Extract the [X, Y] coordinate from the center of the cell holding the provided text.  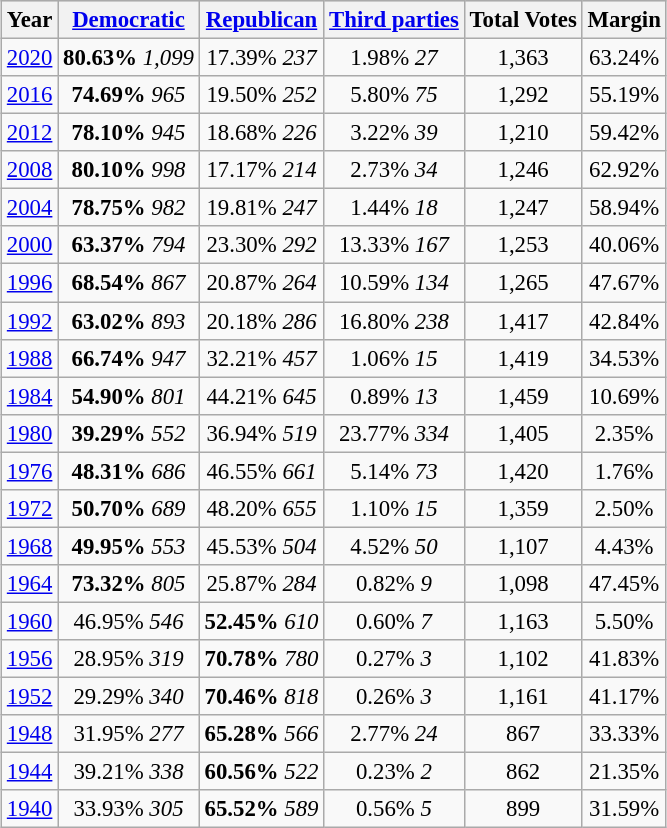
55.19% [624, 95]
1,246 [523, 170]
Margin [624, 20]
65.52% 589 [261, 809]
16.80% 238 [394, 321]
0.60% 7 [394, 621]
1992 [30, 321]
1,459 [523, 396]
20.18% 286 [261, 321]
2.77% 24 [394, 734]
42.84% [624, 321]
Third parties [394, 20]
2020 [30, 58]
39.29% 552 [129, 433]
1972 [30, 509]
62.92% [624, 170]
1,102 [523, 659]
23.77% 334 [394, 433]
52.45% 610 [261, 621]
47.67% [624, 283]
2.73% 34 [394, 170]
39.21% 338 [129, 772]
32.21% 457 [261, 358]
1,247 [523, 208]
5.80% 75 [394, 95]
25.87% 284 [261, 584]
50.70% 689 [129, 509]
1.98% 27 [394, 58]
2012 [30, 133]
2016 [30, 95]
1,163 [523, 621]
0.23% 2 [394, 772]
1940 [30, 809]
18.68% 226 [261, 133]
48.31% 686 [129, 471]
60.56% 522 [261, 772]
1964 [30, 584]
0.26% 3 [394, 697]
1,417 [523, 321]
1,107 [523, 546]
2000 [30, 245]
1952 [30, 697]
1956 [30, 659]
70.46% 818 [261, 697]
29.29% 340 [129, 697]
1.76% [624, 471]
78.75% 982 [129, 208]
31.95% 277 [129, 734]
31.59% [624, 809]
17.17% 214 [261, 170]
19.50% 252 [261, 95]
65.28% 566 [261, 734]
1,098 [523, 584]
1.06% 15 [394, 358]
48.20% 655 [261, 509]
1944 [30, 772]
1996 [30, 283]
1.10% 15 [394, 509]
867 [523, 734]
73.32% 805 [129, 584]
0.82% 9 [394, 584]
17.39% 237 [261, 58]
1.44% 18 [394, 208]
0.27% 3 [394, 659]
1,405 [523, 433]
23.30% 292 [261, 245]
34.53% [624, 358]
1,419 [523, 358]
1,292 [523, 95]
68.54% 867 [129, 283]
Republican [261, 20]
28.95% 319 [129, 659]
Democratic [129, 20]
Year [30, 20]
1948 [30, 734]
862 [523, 772]
0.89% 13 [394, 396]
44.21% 645 [261, 396]
1,253 [523, 245]
4.52% 50 [394, 546]
70.78% 780 [261, 659]
899 [523, 809]
41.83% [624, 659]
63.24% [624, 58]
1980 [30, 433]
1,359 [523, 509]
2004 [30, 208]
63.37% 794 [129, 245]
1,161 [523, 697]
41.17% [624, 697]
54.90% 801 [129, 396]
20.87% 264 [261, 283]
4.43% [624, 546]
78.10% 945 [129, 133]
1976 [30, 471]
1,363 [523, 58]
59.42% [624, 133]
21.35% [624, 772]
Total Votes [523, 20]
1968 [30, 546]
10.69% [624, 396]
63.02% 893 [129, 321]
1,210 [523, 133]
49.95% 553 [129, 546]
10.59% 134 [394, 283]
1984 [30, 396]
13.33% 167 [394, 245]
45.53% 504 [261, 546]
40.06% [624, 245]
1988 [30, 358]
1960 [30, 621]
2.50% [624, 509]
2.35% [624, 433]
58.94% [624, 208]
47.45% [624, 584]
80.63% 1,099 [129, 58]
33.33% [624, 734]
36.94% 519 [261, 433]
2008 [30, 170]
19.81% 247 [261, 208]
74.69% 965 [129, 95]
5.14% 73 [394, 471]
46.55% 661 [261, 471]
80.10% 998 [129, 170]
33.93% 305 [129, 809]
3.22% 39 [394, 133]
1,265 [523, 283]
1,420 [523, 471]
46.95% 546 [129, 621]
5.50% [624, 621]
66.74% 947 [129, 358]
0.56% 5 [394, 809]
